Extract the [x, y] coordinate from the center of the cell holding the provided text.  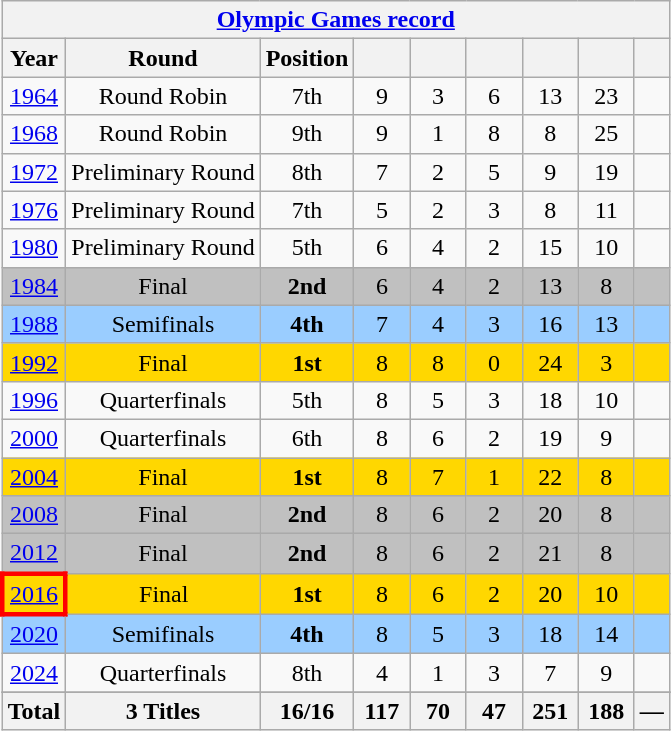
1996 [34, 400]
25 [606, 134]
22 [550, 477]
1968 [34, 134]
2024 [34, 673]
Total [34, 711]
1976 [34, 210]
70 [438, 711]
188 [606, 711]
3 Titles [163, 711]
Round [163, 58]
0 [494, 362]
Year [34, 58]
Position [307, 58]
— [652, 711]
21 [550, 554]
6th [307, 438]
1972 [34, 172]
1992 [34, 362]
2008 [34, 515]
14 [606, 634]
2012 [34, 554]
24 [550, 362]
2000 [34, 438]
9th [307, 134]
23 [606, 96]
16 [550, 324]
2004 [34, 477]
117 [382, 711]
16/16 [307, 711]
2016 [34, 594]
15 [550, 248]
47 [494, 711]
Olympic Games record [336, 20]
251 [550, 711]
11 [606, 210]
2020 [34, 634]
1964 [34, 96]
1988 [34, 324]
1980 [34, 248]
1984 [34, 286]
